Identify which cell holds the provided text, then report its (x, y) central coordinate. 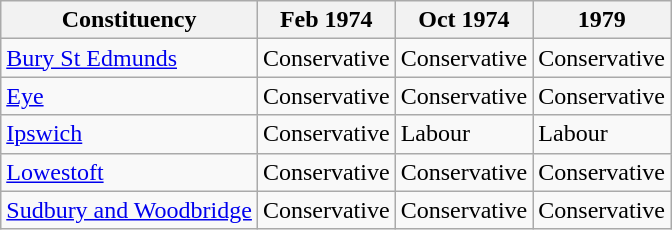
Ipswich (130, 134)
1979 (602, 20)
Eye (130, 96)
Oct 1974 (464, 20)
Bury St Edmunds (130, 58)
Sudbury and Woodbridge (130, 210)
Feb 1974 (326, 20)
Constituency (130, 20)
Lowestoft (130, 172)
